Find where the given text appears and provide that cell's center as (x, y) coordinate. 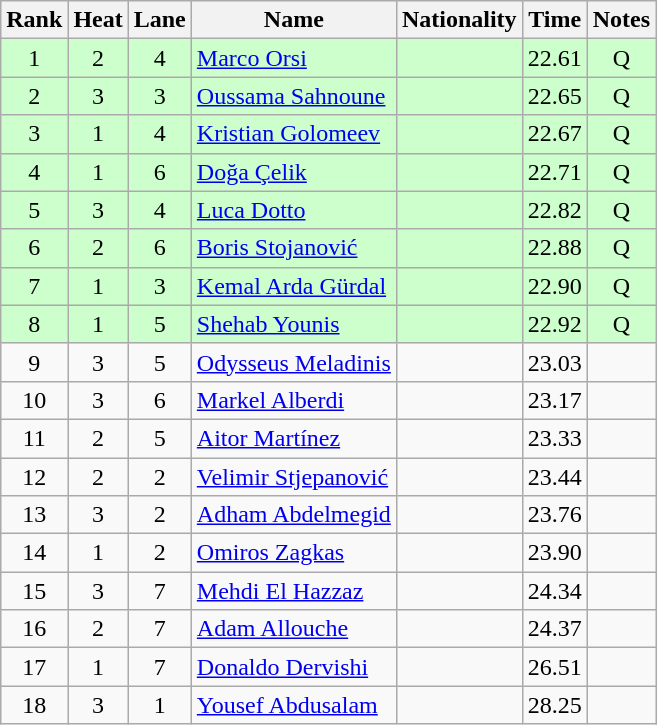
Omiros Zagkas (294, 553)
Odysseus Meladinis (294, 362)
23.76 (554, 515)
22.67 (554, 134)
Shehab Younis (294, 324)
Nationality (459, 20)
Time (554, 20)
22.90 (554, 286)
22.82 (554, 210)
Kristian Golomeev (294, 134)
Yousef Abdusalam (294, 705)
Mehdi El Hazzaz (294, 591)
Markel Alberdi (294, 400)
28.25 (554, 705)
8 (34, 324)
22.71 (554, 172)
22.92 (554, 324)
Adam Allouche (294, 629)
Lane (160, 20)
26.51 (554, 667)
Heat (98, 20)
Doğa Çelik (294, 172)
23.33 (554, 438)
Name (294, 20)
Oussama Sahnoune (294, 96)
11 (34, 438)
12 (34, 477)
10 (34, 400)
Kemal Arda Gürdal (294, 286)
Donaldo Dervishi (294, 667)
22.65 (554, 96)
23.17 (554, 400)
23.44 (554, 477)
13 (34, 515)
24.37 (554, 629)
22.88 (554, 248)
Aitor Martínez (294, 438)
17 (34, 667)
15 (34, 591)
23.03 (554, 362)
Marco Orsi (294, 58)
14 (34, 553)
9 (34, 362)
16 (34, 629)
18 (34, 705)
Adham Abdelmegid (294, 515)
Velimir Stjepanović (294, 477)
Rank (34, 20)
Luca Dotto (294, 210)
22.61 (554, 58)
24.34 (554, 591)
Boris Stojanović (294, 248)
23.90 (554, 553)
Notes (621, 20)
